Return (X, Y) of the center of cell containing provided text 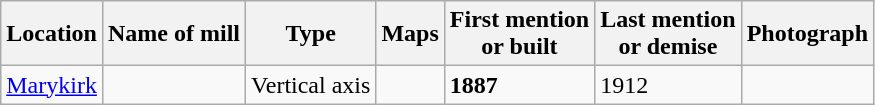
1887 (519, 85)
Location (52, 34)
Last mention or demise (668, 34)
Marykirk (52, 85)
First mentionor built (519, 34)
Vertical axis (311, 85)
Maps (410, 34)
Photograph (807, 34)
Type (311, 34)
Name of mill (174, 34)
1912 (668, 85)
